Return the (X, Y) coordinate for the center point of the cell that contains the specified text.  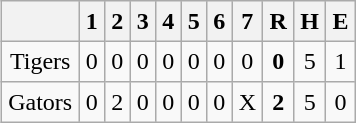
X (248, 102)
R (278, 21)
Tigers (40, 61)
Gators (40, 102)
6 (219, 21)
3 (143, 21)
4 (168, 21)
E (341, 21)
7 (248, 21)
H (310, 21)
